Locate the cell with the specified text and output its (X, Y) center coordinate. 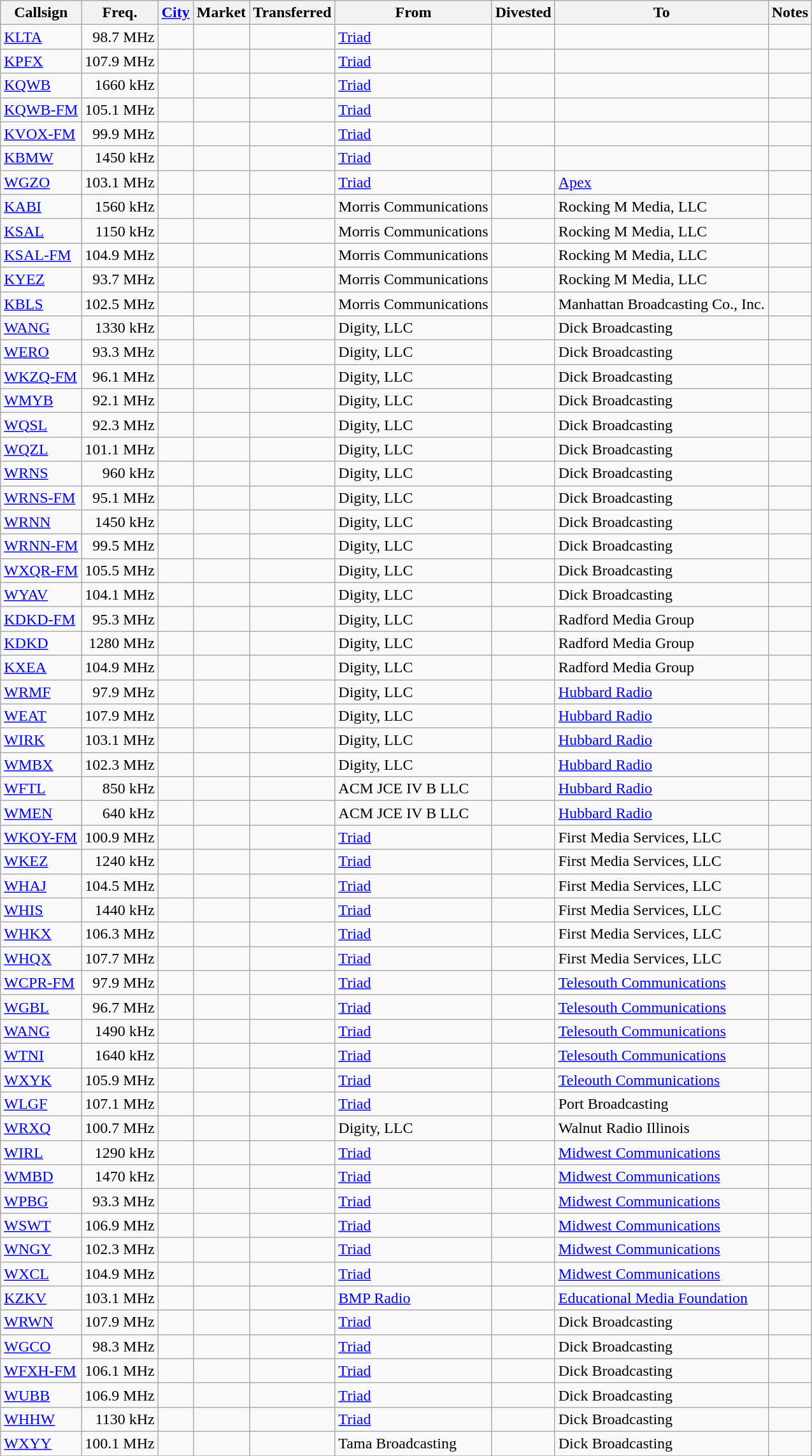
WSWT (41, 1225)
WMBD (41, 1177)
WUBB (41, 1395)
Tama Broadcasting (413, 1443)
1150 kHz (120, 231)
WPBG (41, 1201)
1330 kHz (120, 328)
Transferred (292, 13)
WHAJ (41, 886)
99.5 MHz (120, 546)
92.3 MHz (120, 425)
WXYK (41, 1080)
WRWN (41, 1322)
WRMF (41, 691)
100.9 MHz (120, 837)
Port Broadcasting (661, 1104)
KVOX-FM (41, 134)
WHIS (41, 910)
WKZQ-FM (41, 377)
Freq. (120, 13)
KQWB-FM (41, 110)
96.7 MHz (120, 1007)
WNGY (41, 1250)
WKEZ (41, 861)
WGCO (41, 1346)
KBMW (41, 158)
640 kHz (120, 813)
95.3 MHz (120, 619)
KXEA (41, 667)
99.9 MHz (120, 134)
WRNS (41, 473)
Callsign (41, 13)
WQSL (41, 425)
WRNS-FM (41, 498)
BMP Radio (413, 1298)
WMYB (41, 401)
KSAL (41, 231)
105.5 MHz (120, 570)
KYEZ (41, 279)
WXCL (41, 1274)
City (176, 13)
95.1 MHz (120, 498)
KPFX (41, 61)
WHQX (41, 958)
WRNN (41, 522)
1490 kHz (120, 1031)
KBLS (41, 304)
WMEN (41, 813)
1440 kHz (120, 910)
104.5 MHz (120, 886)
WIRL (41, 1153)
WCPR-FM (41, 983)
KABI (41, 206)
WXQR-FM (41, 570)
107.1 MHz (120, 1104)
105.9 MHz (120, 1080)
KLTA (41, 37)
Walnut Radio Illinois (661, 1128)
104.1 MHz (120, 595)
96.1 MHz (120, 377)
WGBL (41, 1007)
Market (221, 13)
1560 kHz (120, 206)
Notes (790, 13)
WYAV (41, 595)
WIRK (41, 740)
1130 kHz (120, 1419)
WFXH-FM (41, 1371)
KZKV (41, 1298)
105.1 MHz (120, 110)
WHHW (41, 1419)
KDKD-FM (41, 619)
1290 kHz (120, 1153)
KSAL-FM (41, 255)
Teleouth Communications (661, 1080)
WEAT (41, 716)
1280 MHz (120, 643)
WTNI (41, 1055)
1240 kHz (120, 861)
WKOY-FM (41, 837)
Educational Media Foundation (661, 1298)
960 kHz (120, 473)
WXYY (41, 1443)
92.1 MHz (120, 401)
WLGF (41, 1104)
98.3 MHz (120, 1346)
WQZL (41, 449)
102.5 MHz (120, 304)
KDKD (41, 643)
107.7 MHz (120, 958)
WRXQ (41, 1128)
106.1 MHz (120, 1371)
WFTL (41, 789)
100.7 MHz (120, 1128)
KQWB (41, 85)
1470 kHz (120, 1177)
WERO (41, 352)
WGZO (41, 182)
1660 kHz (120, 85)
WMBX (41, 765)
106.3 MHz (120, 934)
850 kHz (120, 789)
To (661, 13)
Apex (661, 182)
98.7 MHz (120, 37)
Manhattan Broadcasting Co., Inc. (661, 304)
Divested (524, 13)
100.1 MHz (120, 1443)
From (413, 13)
1640 kHz (120, 1055)
101.1 MHz (120, 449)
WHKX (41, 934)
WRNN-FM (41, 546)
93.7 MHz (120, 279)
